From the cell containing the given text, extract its center point as (x, y) coordinate. 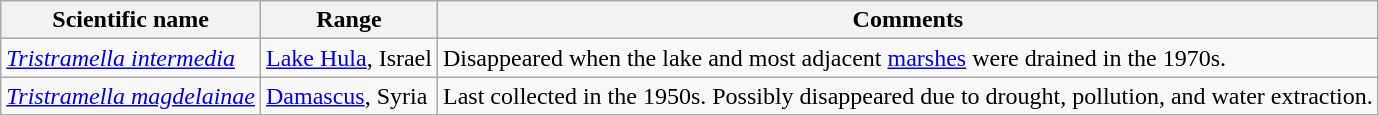
Range (348, 20)
Tristramella magdelainae (131, 96)
Disappeared when the lake and most adjacent marshes were drained in the 1970s. (908, 58)
Scientific name (131, 20)
Tristramella intermedia (131, 58)
Last collected in the 1950s. Possibly disappeared due to drought, pollution, and water extraction. (908, 96)
Damascus, Syria (348, 96)
Comments (908, 20)
Lake Hula, Israel (348, 58)
